Detect which cell encompasses the target text, then output its [x, y] center coordinate. 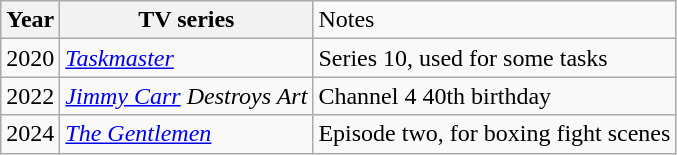
2020 [30, 58]
2022 [30, 96]
The Gentlemen [186, 134]
Notes [494, 20]
Year [30, 20]
Jimmy Carr Destroys Art [186, 96]
Taskmaster [186, 58]
Series 10, used for some tasks [494, 58]
Channel 4 40th birthday [494, 96]
TV series [186, 20]
Episode two, for boxing fight scenes [494, 134]
2024 [30, 134]
